From the cell containing the given text, extract its center point as [x, y] coordinate. 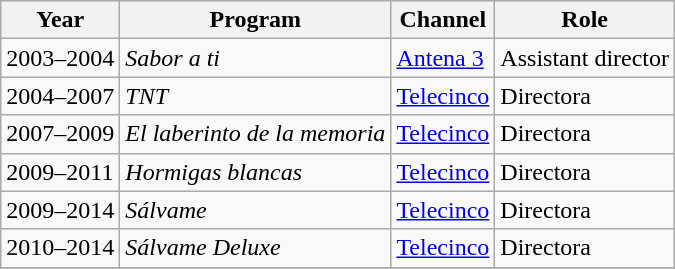
Year [60, 20]
El laberinto de la memoria [256, 134]
Sálvame [256, 210]
2004–2007 [60, 96]
Program [256, 20]
2009–2014 [60, 210]
2007–2009 [60, 134]
Assistant director [585, 58]
Sálvame Deluxe [256, 248]
TNT [256, 96]
Hormigas blancas [256, 172]
2003–2004 [60, 58]
Antena 3 [443, 58]
Sabor a ti [256, 58]
2010–2014 [60, 248]
2009–2011 [60, 172]
Channel [443, 20]
Role [585, 20]
